Identify which cell holds the provided text, then report its [x, y] central coordinate. 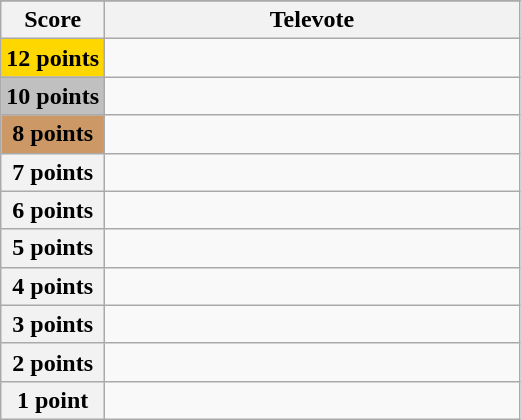
2 points [53, 362]
6 points [53, 210]
7 points [53, 172]
5 points [53, 248]
10 points [53, 96]
Score [53, 20]
Televote [312, 20]
8 points [53, 134]
3 points [53, 324]
4 points [53, 286]
12 points [53, 58]
1 point [53, 400]
